Search for the cell housing the specified text and yield its (X, Y) center coordinate. 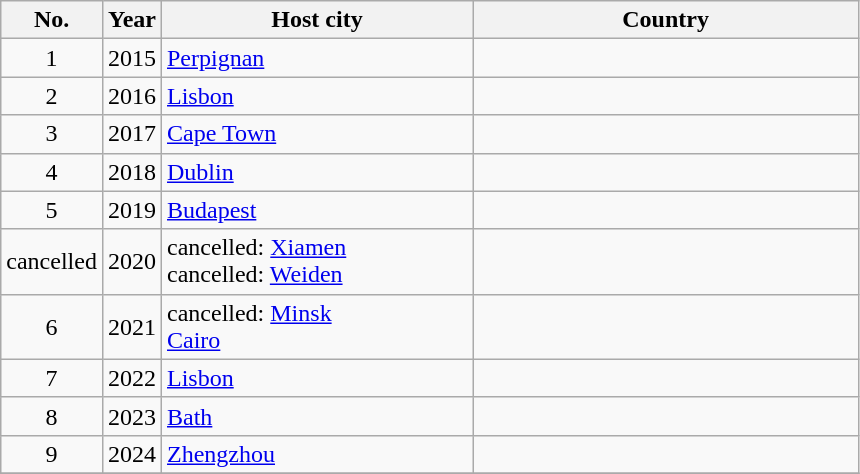
Dublin (316, 172)
cancelled: Xiamen cancelled: Weiden (316, 262)
Year (132, 20)
Zhengzhou (316, 454)
2017 (132, 134)
3 (52, 134)
9 (52, 454)
2021 (132, 326)
2018 (132, 172)
4 (52, 172)
2 (52, 96)
2016 (132, 96)
6 (52, 326)
2019 (132, 210)
1 (52, 58)
Perpignan (316, 58)
2022 (132, 378)
Country (666, 20)
Host city (316, 20)
cancelled (52, 262)
Cape Town (316, 134)
No. (52, 20)
cancelled: MinskCairo (316, 326)
Budapest (316, 210)
8 (52, 416)
2020 (132, 262)
Bath (316, 416)
2024 (132, 454)
2015 (132, 58)
5 (52, 210)
7 (52, 378)
2023 (132, 416)
